Provide the (x, y) coordinate of the cell's center where the given text is located.  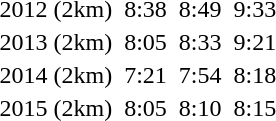
7:21 (146, 75)
8:05 (146, 42)
8:33 (200, 42)
7:54 (200, 75)
